Return the [X, Y] coordinate for the center point of the cell that contains the specified text.  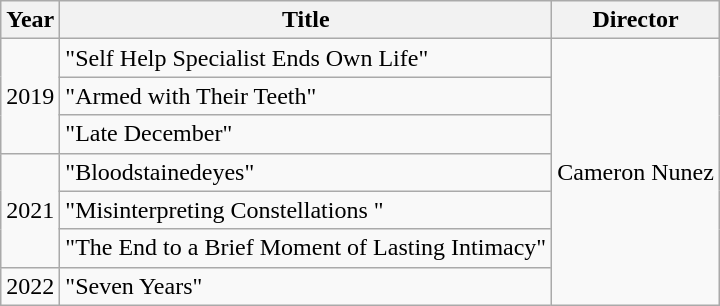
"Self Help Specialist Ends Own Life" [306, 58]
"Seven Years" [306, 286]
2021 [30, 210]
2019 [30, 96]
"Armed with Their Teeth" [306, 96]
Director [636, 20]
2022 [30, 286]
"Late December" [306, 134]
Cameron Nunez [636, 172]
"Bloodstainedeyes" [306, 172]
Year [30, 20]
Title [306, 20]
"Misinterpreting Constellations " [306, 210]
"The End to a Brief Moment of Lasting Intimacy" [306, 248]
